Search for the cell housing the specified text and yield its [X, Y] center coordinate. 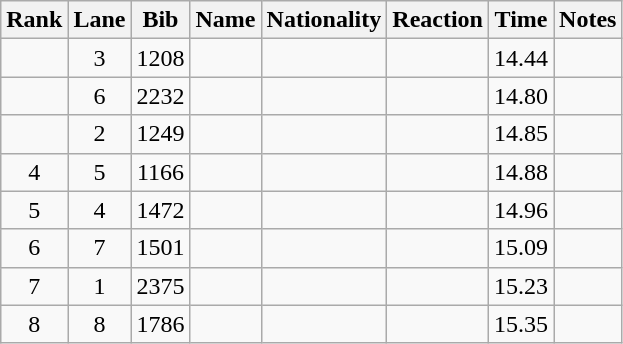
Time [520, 20]
1208 [160, 58]
14.85 [520, 134]
14.80 [520, 96]
1501 [160, 248]
2232 [160, 96]
15.09 [520, 248]
2375 [160, 286]
Bib [160, 20]
Reaction [438, 20]
3 [100, 58]
14.44 [520, 58]
2 [100, 134]
15.35 [520, 324]
Rank [34, 20]
1472 [160, 210]
15.23 [520, 286]
14.96 [520, 210]
1166 [160, 172]
1786 [160, 324]
1249 [160, 134]
1 [100, 286]
Nationality [324, 20]
14.88 [520, 172]
Notes [588, 20]
Name [226, 20]
Lane [100, 20]
